Find where the given text appears and provide that cell's center as [X, Y] coordinate. 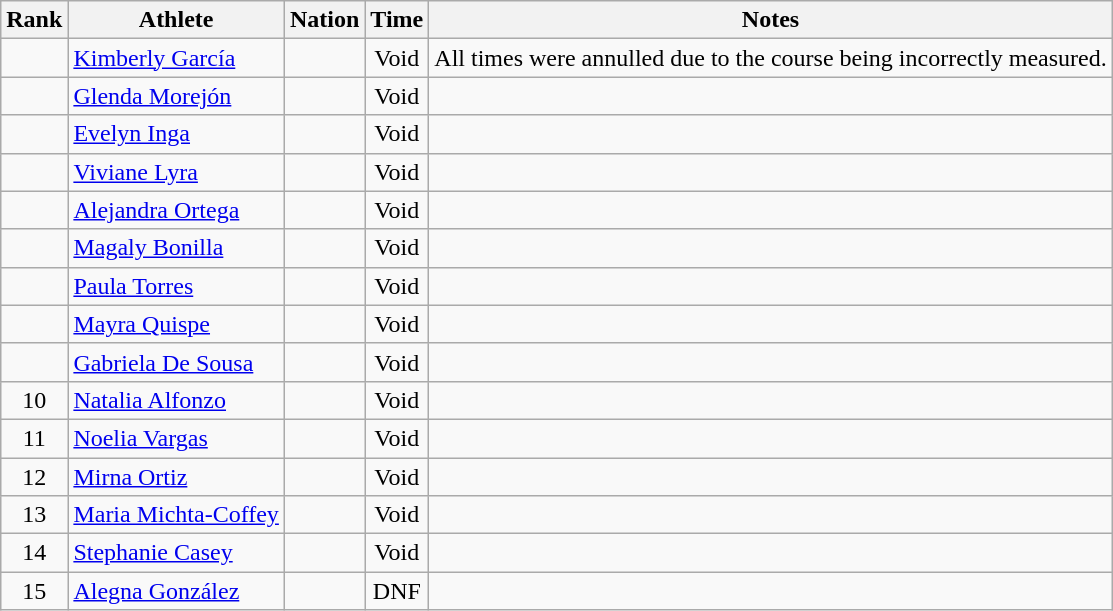
Gabriela De Sousa [176, 362]
Rank [34, 20]
Evelyn Inga [176, 134]
10 [34, 400]
Paula Torres [176, 286]
Athlete [176, 20]
Alegna González [176, 591]
15 [34, 591]
Magaly Bonilla [176, 248]
13 [34, 515]
Notes [771, 20]
11 [34, 438]
Viviane Lyra [176, 172]
14 [34, 553]
All times were annulled due to the course being incorrectly measured. [771, 58]
Noelia Vargas [176, 438]
Alejandra Ortega [176, 210]
Mayra Quispe [176, 324]
Nation [324, 20]
DNF [397, 591]
Mirna Ortiz [176, 477]
Time [397, 20]
Maria Michta-Coffey [176, 515]
12 [34, 477]
Kimberly García [176, 58]
Glenda Morejón [176, 96]
Stephanie Casey [176, 553]
Natalia Alfonzo [176, 400]
